For the text-containing cell, return its midpoint in [X, Y] coordinate format. 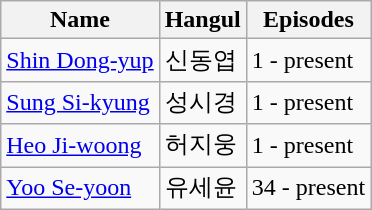
Episodes [308, 20]
Heo Ji-woong [80, 146]
34 - present [308, 188]
성시경 [202, 102]
Name [80, 20]
Sung Si-kyung [80, 102]
허지웅 [202, 146]
Hangul [202, 20]
Shin Dong-yup [80, 60]
Yoo Se-yoon [80, 188]
신동엽 [202, 60]
유세윤 [202, 188]
